From the cell containing the given text, extract its center point as [x, y] coordinate. 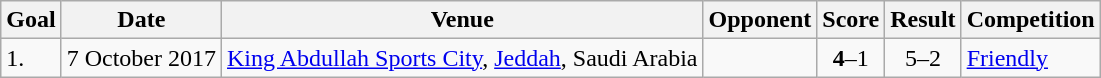
Score [851, 20]
Competition [1030, 20]
Opponent [760, 20]
Date [141, 20]
1. [31, 58]
Venue [463, 20]
Friendly [1030, 58]
7 October 2017 [141, 58]
4–1 [851, 58]
5–2 [923, 58]
Goal [31, 20]
King Abdullah Sports City, Jeddah, Saudi Arabia [463, 58]
Result [923, 20]
